From the cell containing the given text, extract its center point as [X, Y] coordinate. 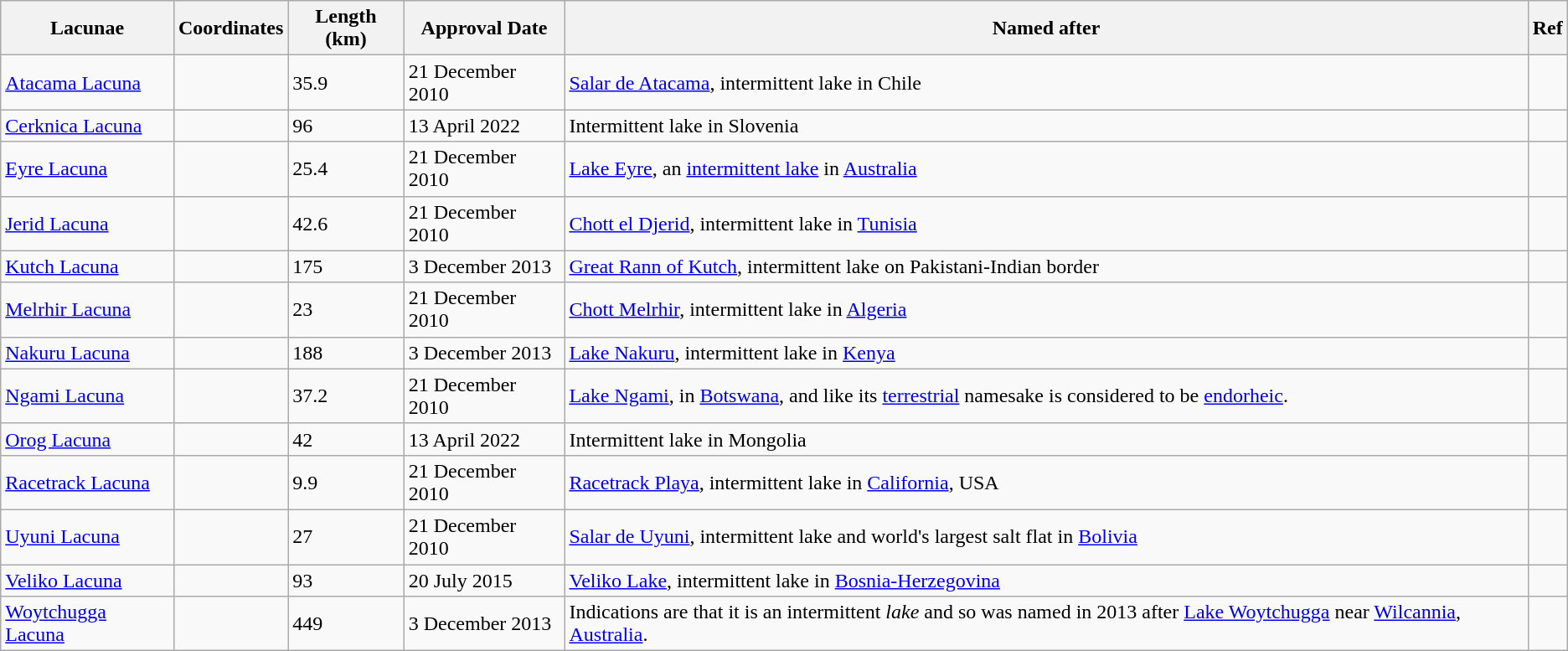
Coordinates [230, 28]
Chott Melrhir, intermittent lake in Algeria [1046, 310]
449 [346, 623]
Named after [1046, 28]
23 [346, 310]
Atacama Lacuna [87, 82]
Approval Date [484, 28]
Veliko Lacuna [87, 581]
42.6 [346, 223]
Lake Nakuru, intermittent lake in Kenya [1046, 353]
Intermittent lake in Slovenia [1046, 126]
96 [346, 126]
Racetrack Playa, intermittent lake in California, USA [1046, 483]
Length (km) [346, 28]
20 July 2015 [484, 581]
25.4 [346, 169]
42 [346, 439]
Jerid Lacuna [87, 223]
Ngami Lacuna [87, 395]
Veliko Lake, intermittent lake in Bosnia-Herzegovina [1046, 581]
Uyuni Lacuna [87, 536]
Melrhir Lacuna [87, 310]
Eyre Lacuna [87, 169]
175 [346, 266]
Nakuru Lacuna [87, 353]
Lake Ngami, in Botswana, and like its terrestrial namesake is considered to be endorheic. [1046, 395]
37.2 [346, 395]
188 [346, 353]
Orog Lacuna [87, 439]
Salar de Atacama, intermittent lake in Chile [1046, 82]
9.9 [346, 483]
Kutch Lacuna [87, 266]
Indications are that it is an intermittent lake and so was named in 2013 after Lake Woytchugga near Wilcannia, Australia. [1046, 623]
Great Rann of Kutch, intermittent lake on Pakistani-Indian border [1046, 266]
93 [346, 581]
27 [346, 536]
Racetrack Lacuna [87, 483]
Chott el Djerid, intermittent lake in Tunisia [1046, 223]
Woytchugga Lacuna [87, 623]
Intermittent lake in Mongolia [1046, 439]
Cerknica Lacuna [87, 126]
Lake Eyre, an intermittent lake in Australia [1046, 169]
35.9 [346, 82]
Ref [1548, 28]
Lacunae [87, 28]
Salar de Uyuni, intermittent lake and world's largest salt flat in Bolivia [1046, 536]
